Search for the cell housing the specified text and yield its (x, y) center coordinate. 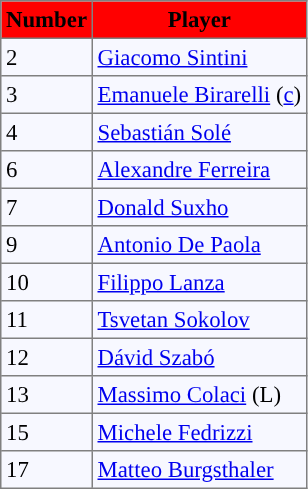
17 (47, 470)
Number (47, 20)
10 (47, 282)
Dávid Szabó (199, 357)
15 (47, 432)
Filippo Lanza (199, 282)
Alexandre Ferreira (199, 170)
Massimo Colaci (L) (199, 395)
11 (47, 320)
Tsvetan Sokolov (199, 320)
4 (47, 132)
Antonio De Paola (199, 245)
3 (47, 95)
Emanuele Birarelli (c) (199, 95)
Michele Fedrizzi (199, 432)
6 (47, 170)
Player (199, 20)
9 (47, 245)
7 (47, 207)
Donald Suxho (199, 207)
2 (47, 57)
12 (47, 357)
Matteo Burgsthaler (199, 470)
Sebastián Solé (199, 132)
13 (47, 395)
Giacomo Sintini (199, 57)
